Pinpoint the cell where the given text exists, returning its (X, Y) midpoint coordinate. 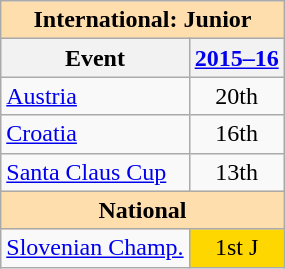
16th (236, 134)
International: Junior (142, 20)
2015–16 (236, 58)
National (142, 210)
Croatia (95, 134)
Event (95, 58)
1st J (236, 248)
Slovenian Champ. (95, 248)
Austria (95, 96)
20th (236, 96)
Santa Claus Cup (95, 172)
13th (236, 172)
